Identify which cell holds the provided text, then report its [x, y] central coordinate. 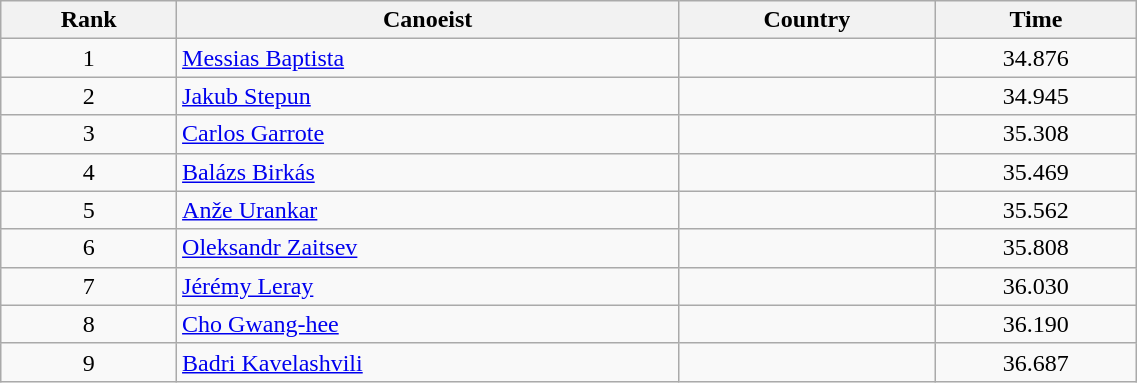
Country [807, 20]
Badri Kavelashvili [428, 362]
35.562 [1036, 210]
36.030 [1036, 286]
Jakub Stepun [428, 96]
3 [89, 134]
Oleksandr Zaitsev [428, 248]
Balázs Birkás [428, 172]
5 [89, 210]
Canoeist [428, 20]
2 [89, 96]
Messias Baptista [428, 58]
34.945 [1036, 96]
Jérémy Leray [428, 286]
1 [89, 58]
Carlos Garrote [428, 134]
7 [89, 286]
9 [89, 362]
35.808 [1036, 248]
8 [89, 324]
4 [89, 172]
Time [1036, 20]
36.687 [1036, 362]
35.308 [1036, 134]
Cho Gwang-hee [428, 324]
Anže Urankar [428, 210]
36.190 [1036, 324]
6 [89, 248]
Rank [89, 20]
35.469 [1036, 172]
34.876 [1036, 58]
